Search for the cell housing the specified text and yield its [x, y] center coordinate. 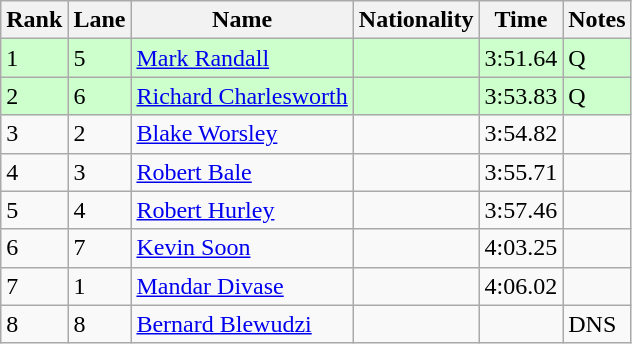
Time [521, 20]
3:57.46 [521, 210]
Lane [100, 20]
4:03.25 [521, 248]
Notes [597, 20]
Robert Bale [242, 172]
Bernard Blewudzi [242, 324]
3:53.83 [521, 96]
Rank [34, 20]
Name [242, 20]
3:51.64 [521, 58]
4:06.02 [521, 286]
3:54.82 [521, 134]
DNS [597, 324]
Mandar Divase [242, 286]
Kevin Soon [242, 248]
Robert Hurley [242, 210]
Richard Charlesworth [242, 96]
3:55.71 [521, 172]
Blake Worsley [242, 134]
Mark Randall [242, 58]
Nationality [416, 20]
